Capture the cell that displays the provided text and extract its [X, Y] central coordinate. 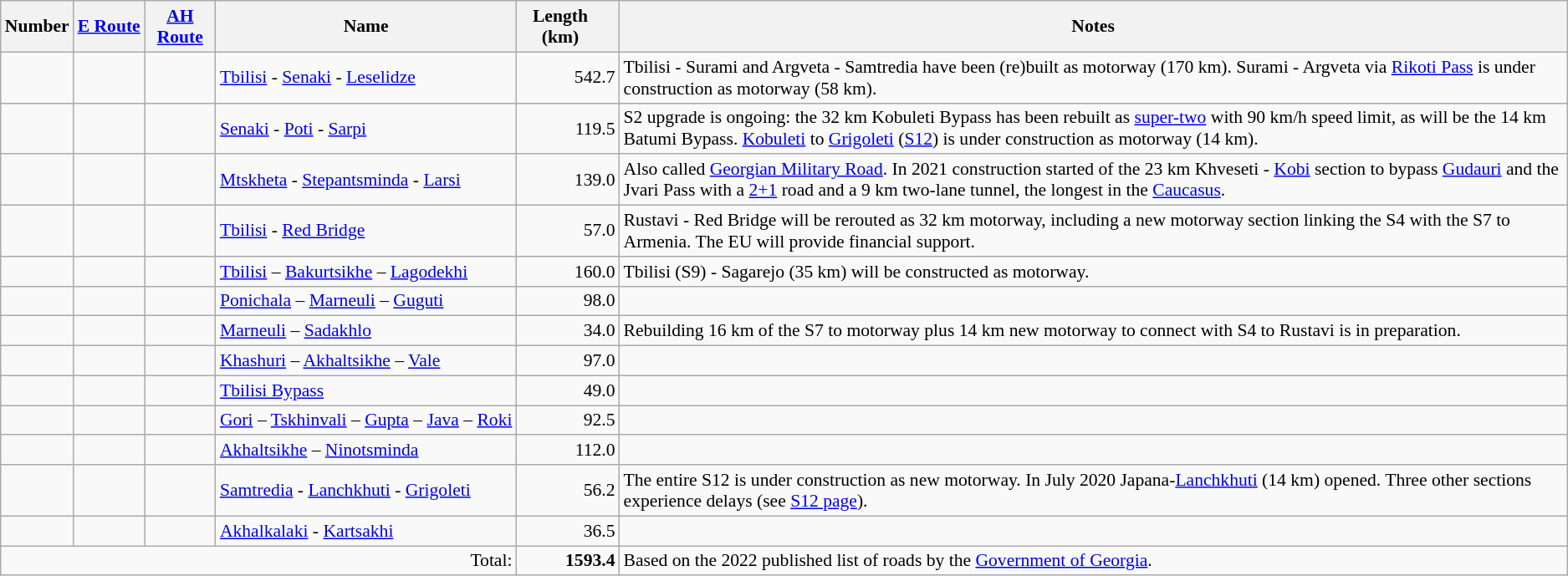
Rebuilding 16 km of the S7 to motorway plus 14 km new motorway to connect with S4 to Rustavi is in preparation. [1094, 331]
139.0 [569, 181]
Total: [259, 561]
92.5 [569, 421]
112.0 [569, 451]
Tbilisi Bypass [366, 390]
36.5 [569, 531]
49.0 [569, 390]
Tbilisi (S9) - Sagarejo (35 km) will be constructed as motorway. [1094, 272]
Tbilisi - Senaki - Leselidze [366, 77]
34.0 [569, 331]
Based on the 2022 published list of roads by the Government of Georgia. [1094, 561]
97.0 [569, 361]
98.0 [569, 301]
Tbilisi - Red Bridge [366, 231]
Akhalkalaki - Kartsakhi [366, 531]
160.0 [569, 272]
Gori – Tskhinvali – Gupta – Java – Roki [366, 421]
Notes [1094, 27]
Marneuli – Sadakhlo [366, 331]
Tbilisi – Bakurtsikhe – Lagodekhi [366, 272]
Senaki - Poti - Sarpi [366, 129]
1593.4 [569, 561]
Akhaltsikhe – Ninotsminda [366, 451]
AH Route [181, 27]
Length (km) [569, 27]
119.5 [569, 129]
Name [366, 27]
Mtskheta - Stepantsminda - Larsi [366, 181]
Samtredia - Lanchkhuti - Grigoleti [366, 490]
57.0 [569, 231]
Khashuri – Akhaltsikhe – Vale [366, 361]
E Route [109, 27]
Number [37, 27]
Ponichala – Marneuli – Guguti [366, 301]
56.2 [569, 490]
542.7 [569, 77]
